Locate the cell with the specified text and output its [X, Y] center coordinate. 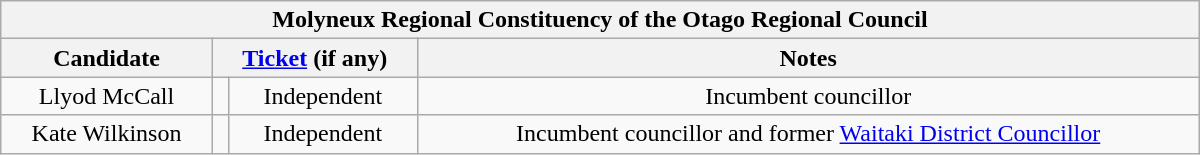
Candidate [107, 58]
Llyod McCall [107, 96]
Notes [808, 58]
Ticket (if any) [314, 58]
Molyneux Regional Constituency of the Otago Regional Council [600, 20]
Incumbent councillor and former Waitaki District Councillor [808, 134]
Incumbent councillor [808, 96]
Kate Wilkinson [107, 134]
